Return [X, Y] of the center of cell containing provided text 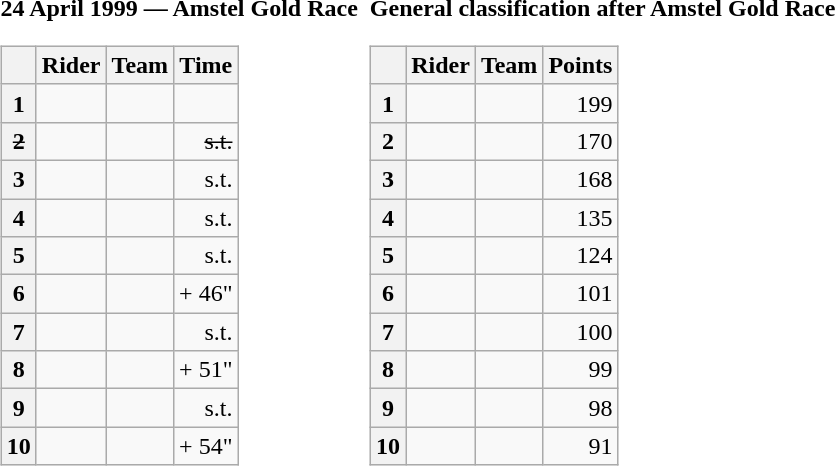
99 [580, 370]
+ 51" [206, 370]
Points [580, 65]
135 [580, 217]
91 [580, 446]
+ 54" [206, 446]
Time [206, 65]
100 [580, 332]
199 [580, 103]
101 [580, 294]
124 [580, 256]
170 [580, 141]
168 [580, 179]
98 [580, 408]
+ 46" [206, 294]
